Pinpoint the cell where the given text exists, returning its [X, Y] midpoint coordinate. 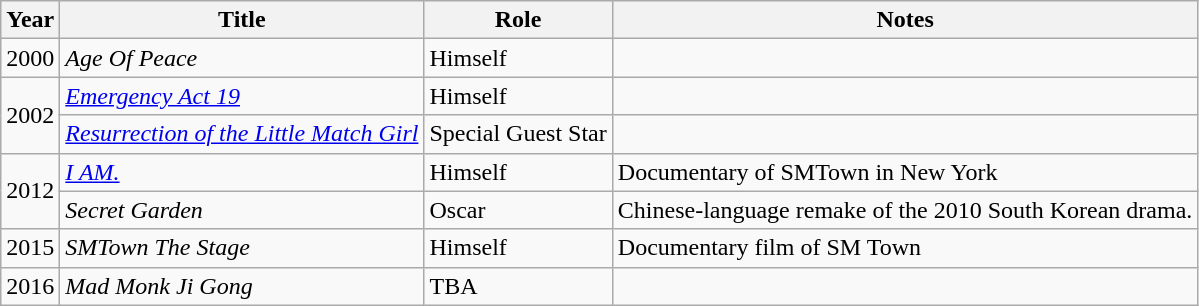
Special Guest Star [518, 134]
Emergency Act 19 [242, 96]
2012 [30, 191]
Documentary film of SM Town [905, 248]
Oscar [518, 210]
2000 [30, 58]
Secret Garden [242, 210]
Title [242, 20]
Mad Monk Ji Gong [242, 286]
I AM. [242, 172]
TBA [518, 286]
Year [30, 20]
Age Of Peace [242, 58]
2002 [30, 115]
Chinese-language remake of the 2010 South Korean drama. [905, 210]
2016 [30, 286]
SMTown The Stage [242, 248]
Notes [905, 20]
Role [518, 20]
Resurrection of the Little Match Girl [242, 134]
Documentary of SMTown in New York [905, 172]
2015 [30, 248]
